Extract the [X, Y] coordinate from the center of the cell holding the provided text.  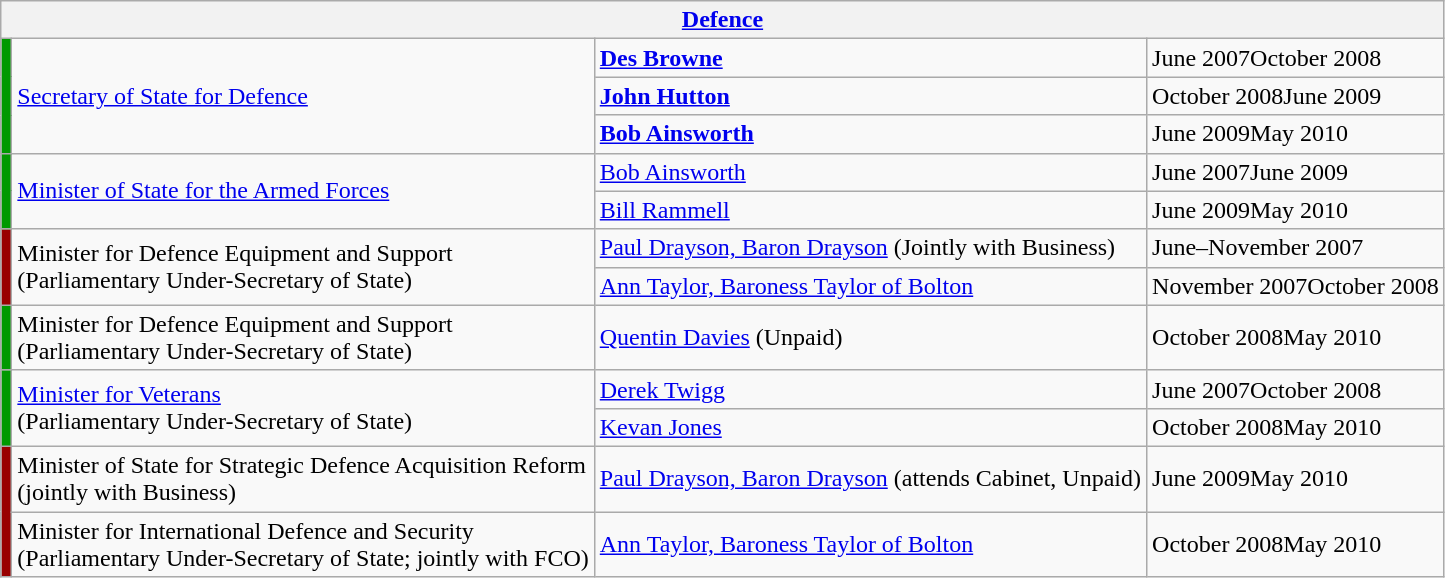
Paul Drayson, Baron Drayson (Jointly with Business) [870, 248]
Paul Drayson, Baron Drayson (attends Cabinet, Unpaid) [870, 478]
Des Browne [870, 58]
Quentin Davies (Unpaid) [870, 338]
Bill Rammell [870, 210]
Minister of State for Strategic Defence Acquisition Reform(jointly with Business) [303, 478]
John Hutton [870, 96]
Defence [722, 20]
Secretary of State for Defence [303, 96]
June–November 2007 [1296, 248]
Minister for Veterans(Parliamentary Under-Secretary of State) [303, 408]
Derek Twigg [870, 389]
November 2007October 2008 [1296, 286]
June 2007June 2009 [1296, 172]
Minister of State for the Armed Forces [303, 191]
October 2008June 2009 [1296, 96]
Minister for International Defence and Security(Parliamentary Under-Secretary of State; jointly with FCO) [303, 544]
Kevan Jones [870, 427]
